Identify which cell holds the provided text, then report its (x, y) central coordinate. 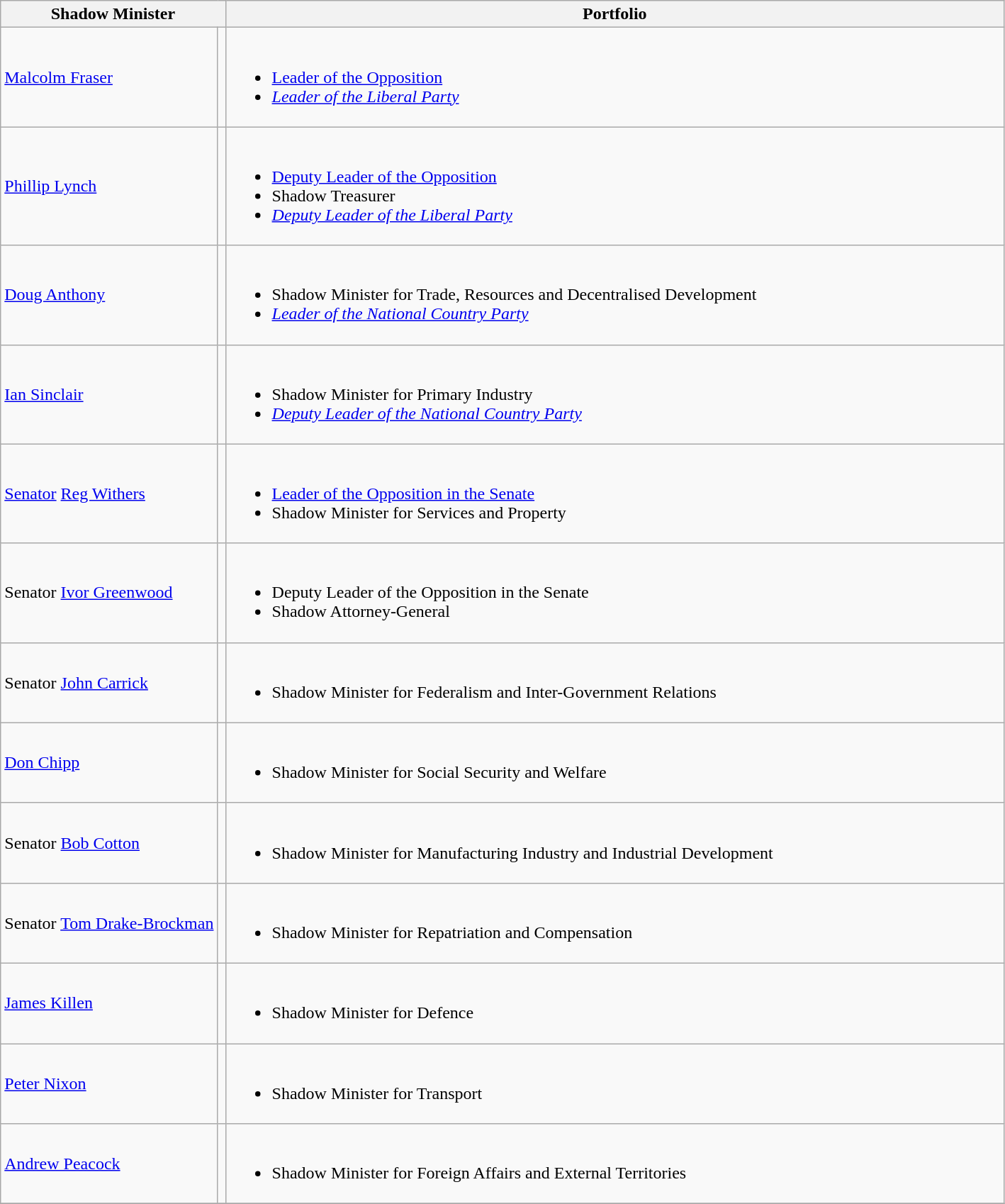
Senator Reg Withers (109, 494)
Malcolm Fraser (109, 77)
Doug Anthony (109, 295)
Senator Ivor Greenwood (109, 593)
Shadow Minister for Repatriation and Compensation (615, 923)
Senator John Carrick (109, 682)
Shadow Minister for Primary IndustryDeputy Leader of the National Country Party (615, 394)
Phillip Lynch (109, 186)
Shadow Minister for Social Security and Welfare (615, 763)
Leader of the OppositionLeader of the Liberal Party (615, 77)
Shadow Minister for Federalism and Inter-Government Relations (615, 682)
Shadow Minister for Transport (615, 1083)
Shadow Minister for Foreign Affairs and External Territories (615, 1164)
Andrew Peacock (109, 1164)
Senator Bob Cotton (109, 842)
Don Chipp (109, 763)
Portfolio (615, 14)
Ian Sinclair (109, 394)
Deputy Leader of the Opposition in the SenateShadow Attorney-General (615, 593)
Leader of the Opposition in the SenateShadow Minister for Services and Property (615, 494)
Shadow Minister (113, 14)
James Killen (109, 1003)
Deputy Leader of the OppositionShadow TreasurerDeputy Leader of the Liberal Party (615, 186)
Shadow Minister for Manufacturing Industry and Industrial Development (615, 842)
Shadow Minister for Trade, Resources and Decentralised DevelopmentLeader of the National Country Party (615, 295)
Senator Tom Drake-Brockman (109, 923)
Shadow Minister for Defence (615, 1003)
Peter Nixon (109, 1083)
